Pinpoint the cell where the given text exists, returning its (x, y) midpoint coordinate. 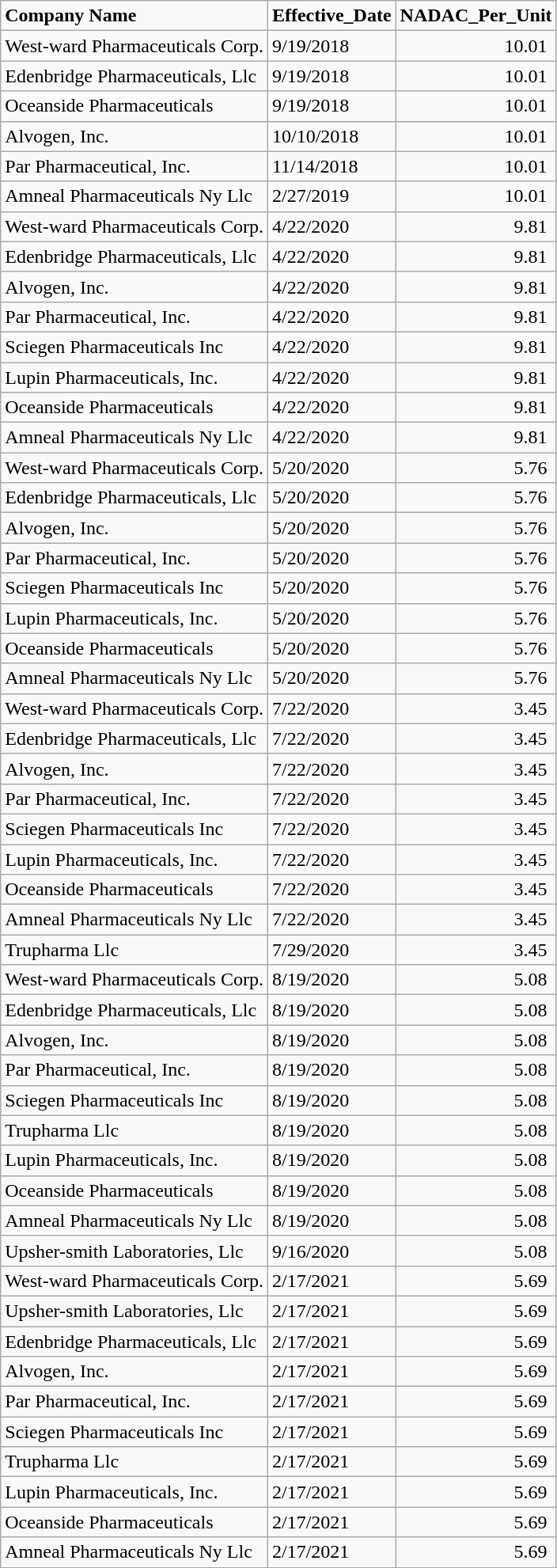
Effective_Date (332, 16)
7/29/2020 (332, 950)
10/10/2018 (332, 136)
11/14/2018 (332, 166)
Company Name (135, 16)
2/27/2019 (332, 196)
NADAC_Per_Unit (476, 16)
9/16/2020 (332, 1251)
